From the cell containing the given text, extract its center point as (X, Y) coordinate. 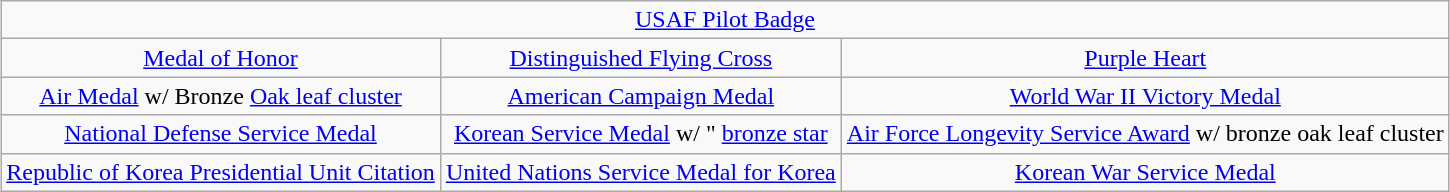
USAF Pilot Badge (726, 20)
United Nations Service Medal for Korea (640, 172)
Purple Heart (1145, 58)
Air Force Longevity Service Award w/ bronze oak leaf cluster (1145, 134)
Air Medal w/ Bronze Oak leaf cluster (221, 96)
Republic of Korea Presidential Unit Citation (221, 172)
Korean Service Medal w/ " bronze star (640, 134)
World War II Victory Medal (1145, 96)
Korean War Service Medal (1145, 172)
American Campaign Medal (640, 96)
National Defense Service Medal (221, 134)
Medal of Honor (221, 58)
Distinguished Flying Cross (640, 58)
